Identify which cell holds the provided text, then report its (x, y) central coordinate. 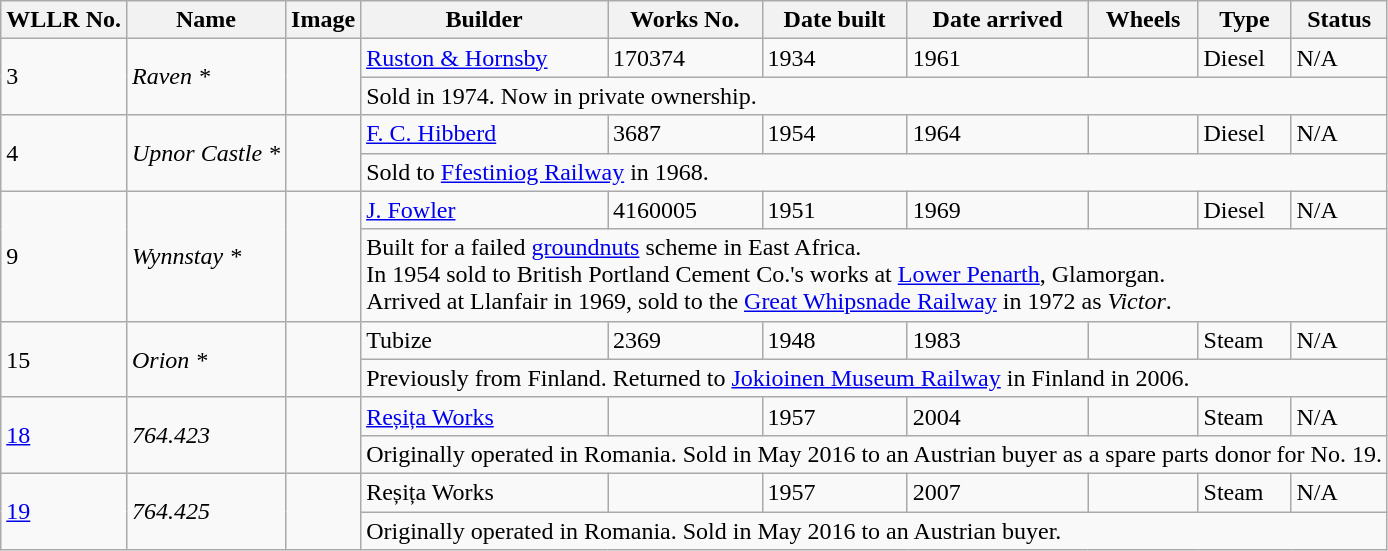
4 (64, 153)
Ruston & Hornsby (484, 58)
15 (64, 359)
Status (1340, 20)
Name (206, 20)
Originally operated in Romania. Sold in May 2016 to an Austrian buyer. (874, 531)
Works No. (686, 20)
1948 (834, 340)
4160005 (686, 210)
2369 (686, 340)
1964 (998, 134)
Originally operated in Romania. Sold in May 2016 to an Austrian buyer as a spare parts donor for No. 19. (874, 454)
Image (324, 20)
2004 (998, 416)
1961 (998, 58)
Date arrived (998, 20)
1951 (834, 210)
Raven * (206, 77)
9 (64, 256)
3687 (686, 134)
Sold in 1974. Now in private ownership. (874, 96)
Date built (834, 20)
3 (64, 77)
WLLR No. (64, 20)
Wynnstay * (206, 256)
Sold to Ffestiniog Railway in 1968. (874, 172)
1934 (834, 58)
1954 (834, 134)
Wheels (1143, 20)
Upnor Castle * (206, 153)
764.423 (206, 435)
18 (64, 435)
1969 (998, 210)
Tubize (484, 340)
Type (1244, 20)
Previously from Finland. Returned to Jokioinen Museum Railway in Finland in 2006. (874, 378)
2007 (998, 492)
Orion * (206, 359)
19 (64, 511)
F. C. Hibberd (484, 134)
764.425 (206, 511)
1983 (998, 340)
Builder (484, 20)
170374 (686, 58)
J. Fowler (484, 210)
